Provide the [X, Y] coordinate of the cell's center where the given text is located.  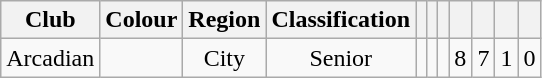
8 [460, 58]
Club [50, 20]
Region [224, 20]
1 [506, 58]
City [224, 58]
7 [484, 58]
Arcadian [50, 58]
0 [530, 58]
Classification [341, 20]
Senior [341, 58]
Colour [142, 20]
